From the cell containing the given text, extract its center point as [x, y] coordinate. 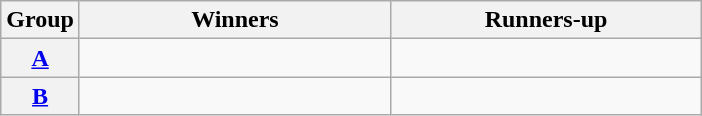
A [40, 58]
Group [40, 20]
B [40, 96]
Winners [234, 20]
Runners-up [546, 20]
